Find where the given text appears and provide that cell's center as (x, y) coordinate. 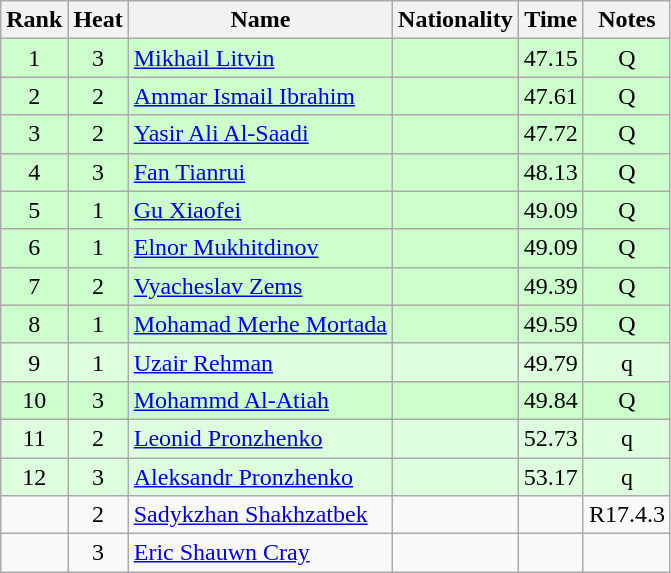
7 (34, 286)
Fan Tianrui (260, 172)
Mikhail Litvin (260, 58)
Mohamad Merhe Mortada (260, 324)
Uzair Rehman (260, 362)
11 (34, 438)
Yasir Ali Al-Saadi (260, 134)
Heat (98, 20)
12 (34, 477)
49.79 (550, 362)
8 (34, 324)
Leonid Pronzhenko (260, 438)
9 (34, 362)
49.59 (550, 324)
Sadykzhan Shakhzatbek (260, 515)
52.73 (550, 438)
4 (34, 172)
49.84 (550, 400)
Eric Shauwn Cray (260, 553)
Ammar Ismail Ibrahim (260, 96)
Elnor Mukhitdinov (260, 248)
Aleksandr Pronzhenko (260, 477)
47.15 (550, 58)
Vyacheslav Zems (260, 286)
5 (34, 210)
47.72 (550, 134)
Time (550, 20)
10 (34, 400)
53.17 (550, 477)
Name (260, 20)
47.61 (550, 96)
Mohammd Al-Atiah (260, 400)
R17.4.3 (626, 515)
Notes (626, 20)
Nationality (456, 20)
Gu Xiaofei (260, 210)
6 (34, 248)
49.39 (550, 286)
Rank (34, 20)
48.13 (550, 172)
